Determine the [X, Y] coordinate at the center of the cell enclosing the given text.  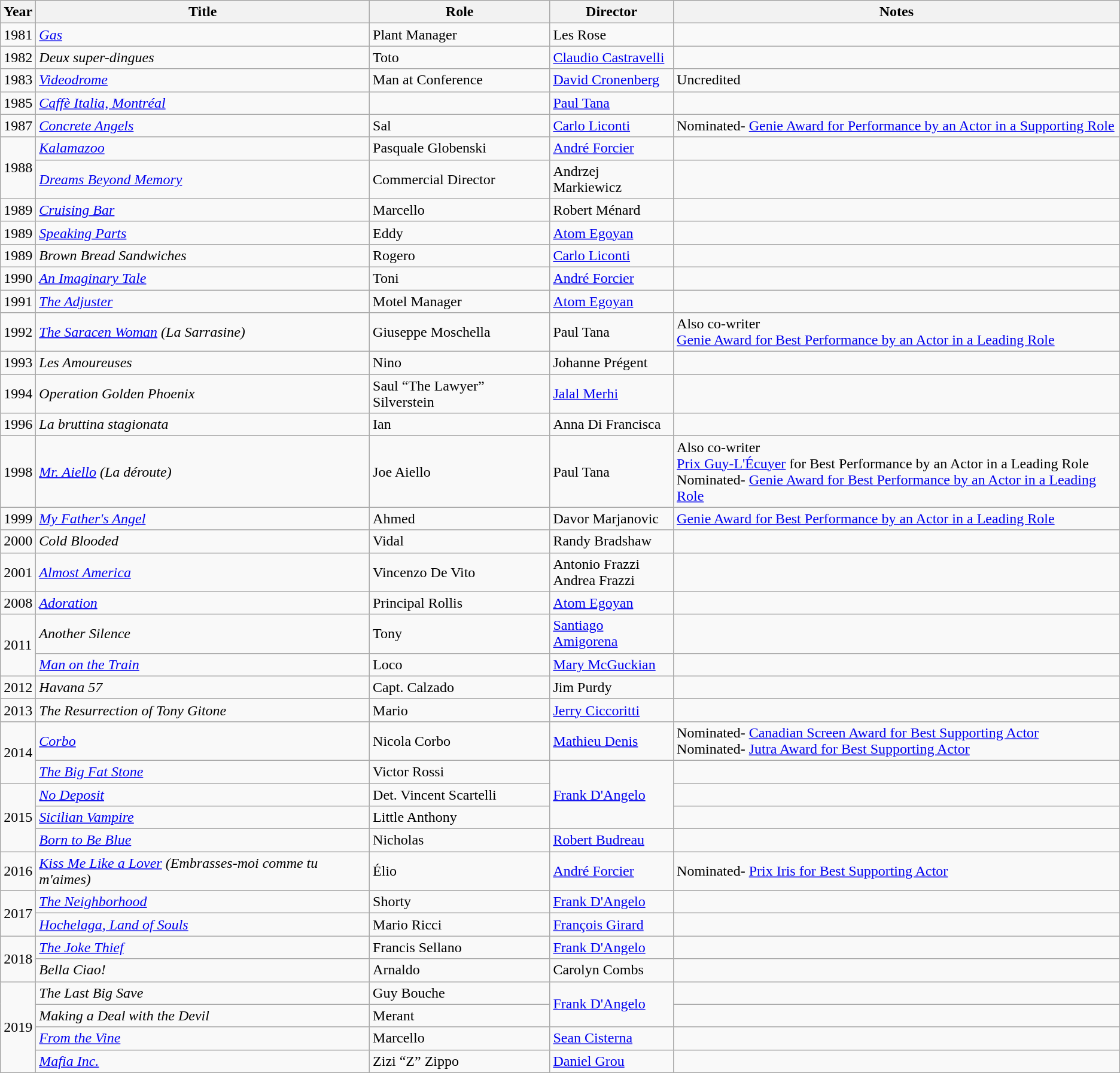
No Deposit [203, 795]
Rogero [459, 255]
The Resurrection of Tony Gitone [203, 710]
2017 [18, 913]
Also co-writerGenie Award for Best Performance by an Actor in a Leading Role [897, 333]
Director [611, 12]
2018 [18, 959]
2001 [18, 572]
1988 [18, 167]
Andrzej Markiewicz [611, 179]
2000 [18, 541]
Nino [459, 363]
1999 [18, 519]
Operation Golden Phoenix [203, 394]
Nicola Corbo [459, 740]
Toto [459, 57]
Pasquale Globenski [459, 148]
Randy Bradshaw [611, 541]
The Saracen Woman (La Sarrasine) [203, 333]
Title [203, 12]
1983 [18, 80]
Principal Rollis [459, 603]
Daniel Grou [611, 1061]
Vincenzo De Vito [459, 572]
Cold Blooded [203, 541]
Making a Deal with the Devil [203, 1016]
Videodrome [203, 80]
Brown Bread Sandwiches [203, 255]
Nicholas [459, 840]
Another Silence [203, 634]
Zizi “Z” Zippo [459, 1061]
Capt. Calzado [459, 687]
Nominated- Genie Award for Performance by an Actor in a Supporting Role [897, 126]
Robert Budreau [611, 840]
An Imaginary Tale [203, 278]
Les Rose [611, 35]
Sicilian Vampire [203, 818]
Jerry Ciccoritti [611, 710]
The Last Big Save [203, 993]
1990 [18, 278]
1998 [18, 471]
Joe Aiello [459, 471]
François Girard [611, 925]
Kalamazoo [203, 148]
Plant Manager [459, 35]
Mr. Aiello (La déroute) [203, 471]
Little Anthony [459, 818]
2008 [18, 603]
Cruising Bar [203, 210]
Uncredited [897, 80]
Francis Sellano [459, 947]
Nominated- Prix Iris for Best Supporting Actor [897, 871]
My Father's Angel [203, 519]
Mario [459, 710]
Nominated- Canadian Screen Award for Best Supporting ActorNominated- Jutra Award for Best Supporting Actor [897, 740]
The Neighborhood [203, 902]
David Cronenberg [611, 80]
Role [459, 12]
Ahmed [459, 519]
Les Amoureuses [203, 363]
Adoration [203, 603]
Ian [459, 425]
Havana 57 [203, 687]
Corbo [203, 740]
Motel Manager [459, 301]
The Adjuster [203, 301]
Man on the Train [203, 664]
Notes [897, 12]
Eddy [459, 233]
Mario Ricci [459, 925]
The Joke Thief [203, 947]
Kiss Me Like a Lover (Embrasses-moi comme tu m'aimes) [203, 871]
1982 [18, 57]
Deux super-dingues [203, 57]
Carolyn Combs [611, 970]
Giuseppe Moschella [459, 333]
Caffè Italia, Montréal [203, 103]
Sean Cisterna [611, 1038]
Man at Conference [459, 80]
Mary McGuckian [611, 664]
2016 [18, 871]
Commercial Director [459, 179]
Gas [203, 35]
2011 [18, 645]
Toni [459, 278]
Year [18, 12]
Johanne Prégent [611, 363]
1987 [18, 126]
Victor Rossi [459, 772]
Mafia Inc. [203, 1061]
2019 [18, 1027]
2012 [18, 687]
From the Vine [203, 1038]
1981 [18, 35]
Robert Ménard [611, 210]
Genie Award for Best Performance by an Actor in a Leading Role [897, 519]
2013 [18, 710]
Sal [459, 126]
Santiago Amigorena [611, 634]
Merant [459, 1016]
1996 [18, 425]
La bruttina stagionata [203, 425]
Vidal [459, 541]
Born to Be Blue [203, 840]
Saul “The Lawyer” Silverstein [459, 394]
Dreams Beyond Memory [203, 179]
Guy Bouche [459, 993]
Loco [459, 664]
Hochelaga, Land of Souls [203, 925]
Det. Vincent Scartelli [459, 795]
2014 [18, 752]
Speaking Parts [203, 233]
Claudio Castravelli [611, 57]
1993 [18, 363]
The Big Fat Stone [203, 772]
1991 [18, 301]
Almost America [203, 572]
2015 [18, 818]
Jim Purdy [611, 687]
Concrete Angels [203, 126]
Arnaldo [459, 970]
Élio [459, 871]
Shorty [459, 902]
Davor Marjanovic [611, 519]
Bella Ciao! [203, 970]
Tony [459, 634]
1992 [18, 333]
1994 [18, 394]
Mathieu Denis [611, 740]
Jalal Merhi [611, 394]
1985 [18, 103]
Antonio FrazziAndrea Frazzi [611, 572]
Anna Di Francisca [611, 425]
